Return (X, Y) of the center of cell containing provided text 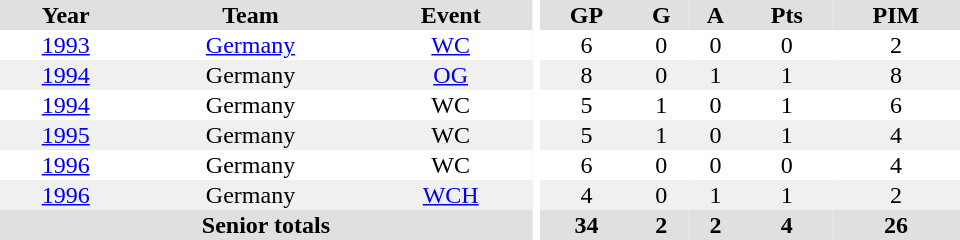
34 (587, 225)
Team (250, 15)
PIM (896, 15)
A (715, 15)
1993 (66, 45)
OG (450, 75)
GP (587, 15)
1995 (66, 135)
WCH (450, 195)
26 (896, 225)
Pts (787, 15)
Senior totals (266, 225)
Year (66, 15)
Event (450, 15)
G (661, 15)
